Pinpoint the cell where the given text exists, returning its [X, Y] midpoint coordinate. 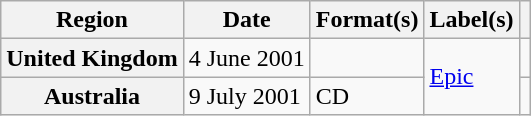
Region [92, 20]
CD [367, 96]
Label(s) [472, 20]
Australia [92, 96]
9 July 2001 [246, 96]
4 June 2001 [246, 58]
United Kingdom [92, 58]
Format(s) [367, 20]
Date [246, 20]
Epic [472, 77]
